Return [x, y] of the center of cell containing provided text 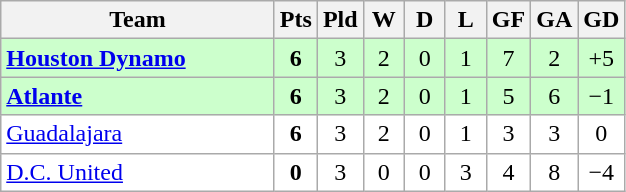
GF [508, 20]
8 [554, 172]
GA [554, 20]
Pld [340, 20]
D [424, 20]
GD [602, 20]
−1 [602, 96]
Houston Dynamo [138, 58]
Guadalajara [138, 134]
Team [138, 20]
+5 [602, 58]
W [384, 20]
7 [508, 58]
5 [508, 96]
D.C. United [138, 172]
4 [508, 172]
L [466, 20]
Atlante [138, 96]
−4 [602, 172]
Pts [296, 20]
